Find where the given text appears and provide that cell's center as [X, Y] coordinate. 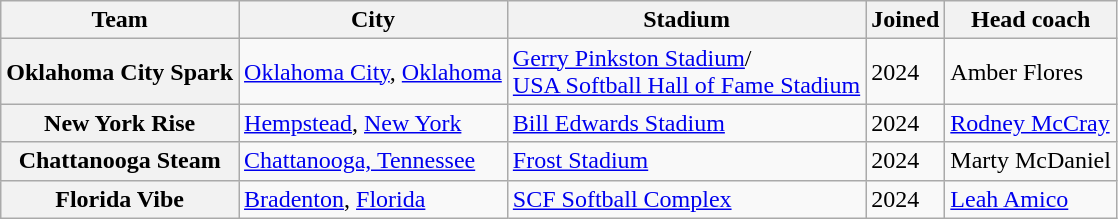
Frost Stadium [686, 161]
Oklahoma City Spark [120, 72]
Florida Vibe [120, 199]
Head coach [1031, 20]
Chattanooga Steam [120, 161]
Joined [906, 20]
Bill Edwards Stadium [686, 123]
Chattanooga, Tennessee [374, 161]
Hempstead, New York [374, 123]
New York Rise [120, 123]
Marty McDaniel [1031, 161]
Rodney McCray [1031, 123]
Oklahoma City, Oklahoma [374, 72]
Stadium [686, 20]
Leah Amico [1031, 199]
City [374, 20]
SCF Softball Complex [686, 199]
Team [120, 20]
Amber Flores [1031, 72]
Gerry Pinkston Stadium/USA Softball Hall of Fame Stadium [686, 72]
Bradenton, Florida [374, 199]
